Pinpoint the cell where the given text exists, returning its (X, Y) midpoint coordinate. 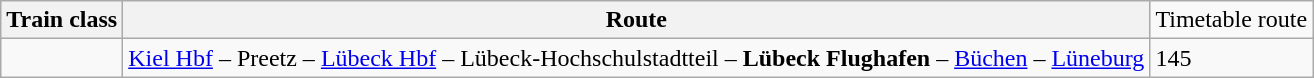
Train class (62, 20)
Route (636, 20)
Kiel Hbf – Preetz – Lübeck Hbf – Lübeck-Hochschulstadtteil – Lübeck Flughafen – Büchen – Lüneburg (636, 58)
145 (1232, 58)
Timetable route (1232, 20)
